For the text-containing cell, return its midpoint in (x, y) coordinate format. 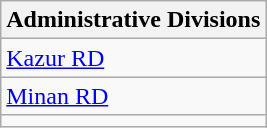
Minan RD (134, 96)
Administrative Divisions (134, 20)
Kazur RD (134, 58)
